From the cell containing the given text, extract its center point as (x, y) coordinate. 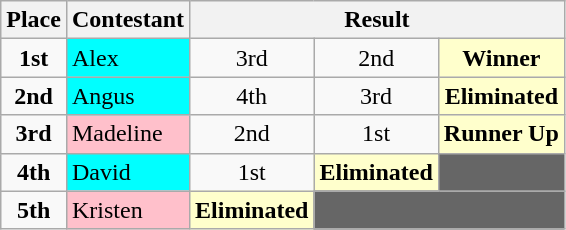
Result (378, 20)
Madeline (128, 134)
Winner (501, 58)
Alex (128, 58)
5th (34, 210)
David (128, 172)
Runner Up (501, 134)
Angus (128, 96)
Contestant (128, 20)
Kristen (128, 210)
Place (34, 20)
